Identify which cell holds the provided text, then report its (x, y) central coordinate. 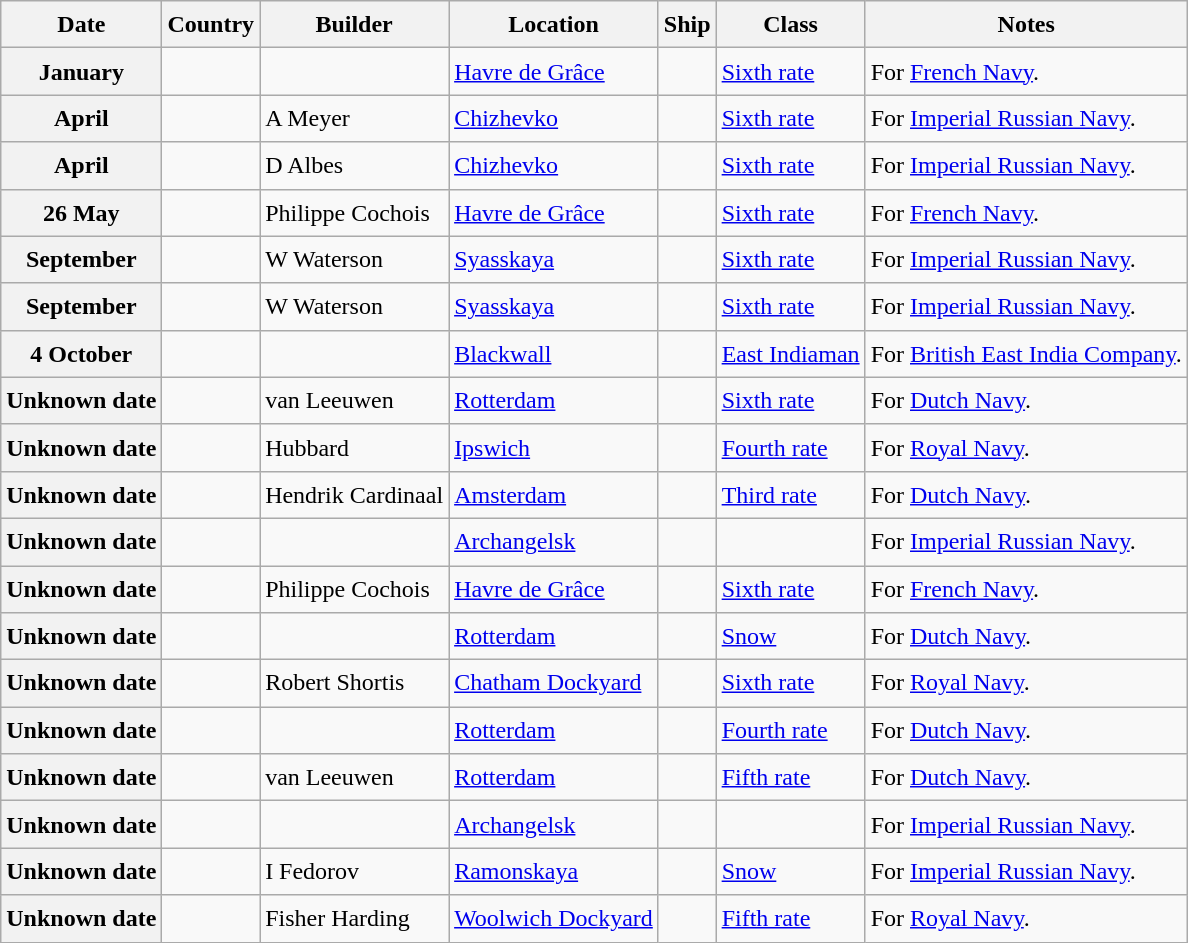
Amsterdam (554, 494)
Ipswich (554, 448)
A Meyer (354, 118)
Blackwall (554, 354)
4 October (82, 354)
Date (82, 24)
Class (790, 24)
Woolwich Dockyard (554, 918)
Ramonskaya (554, 872)
Hubbard (354, 448)
Location (554, 24)
Fisher Harding (354, 918)
Hendrik Cardinaal (354, 494)
I Fedorov (354, 872)
Ship (687, 24)
Country (211, 24)
East Indiaman (790, 354)
Third rate (790, 494)
D Albes (354, 166)
Builder (354, 24)
Robert Shortis (354, 684)
Chatham Dockyard (554, 684)
For British East India Company. (1026, 354)
26 May (82, 212)
January (82, 72)
Notes (1026, 24)
